Return [X, Y] of the center of cell containing provided text 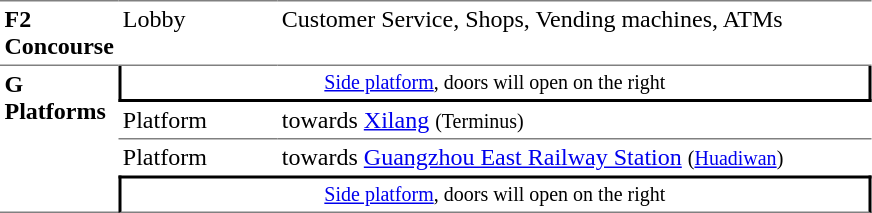
towards Xilang (Terminus) [574, 121]
towards Guangzhou East Railway Station (Huadiwan) [574, 158]
F2Concourse [59, 33]
GPlatforms [59, 140]
Lobby [198, 33]
Customer Service, Shops, Vending machines, ATMs [574, 33]
Side platform, doors will open on the right [494, 84]
